Capture the cell that displays the provided text and extract its [x, y] central coordinate. 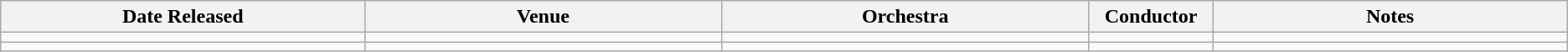
Notes [1390, 17]
Date Released [183, 17]
Venue [543, 17]
Conductor [1151, 17]
Orchestra [905, 17]
